Return the [x, y] coordinate for the center point of the cell that contains the specified text.  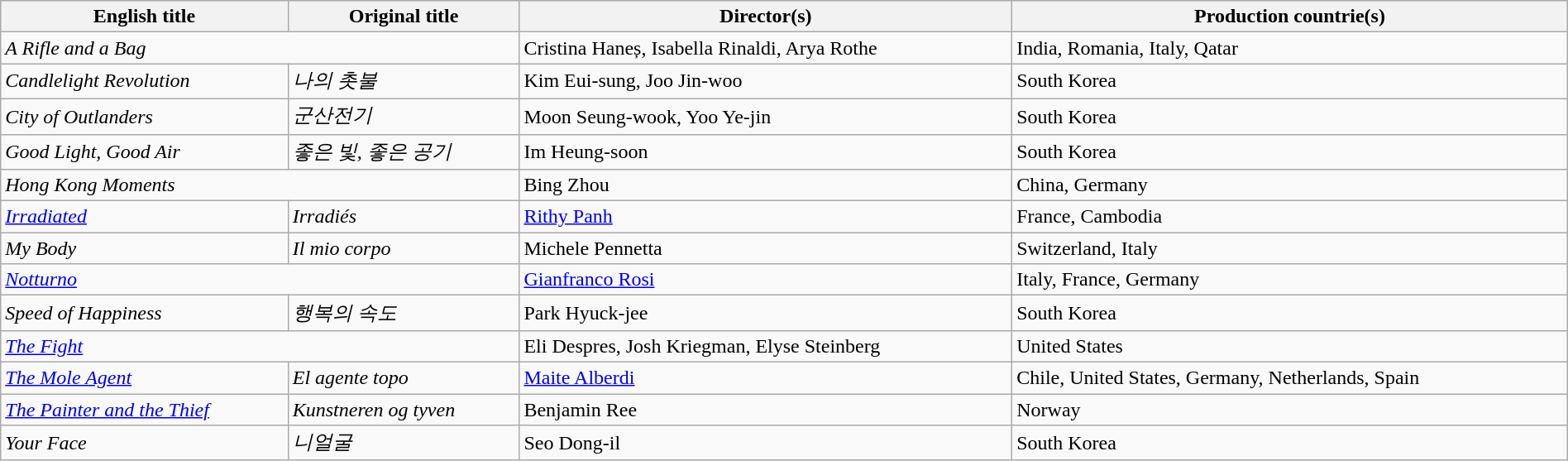
군산전기 [404, 116]
Irradiés [404, 217]
Maite Alberdi [766, 377]
니얼굴 [404, 444]
Eli Despres, Josh Kriegman, Elyse Steinberg [766, 346]
Production countrie(s) [1290, 17]
City of Outlanders [144, 116]
Good Light, Good Air [144, 152]
Park Hyuck-jee [766, 313]
Kunstneren og tyven [404, 410]
Seo Dong-il [766, 444]
행복의 속도 [404, 313]
Moon Seung-wook, Yoo Ye-jin [766, 116]
Notturno [260, 280]
Im Heung-soon [766, 152]
Chile, United States, Germany, Netherlands, Spain [1290, 377]
Candlelight Revolution [144, 81]
English title [144, 17]
China, Germany [1290, 185]
My Body [144, 248]
나의 촛불 [404, 81]
Kim Eui-sung, Joo Jin-woo [766, 81]
United States [1290, 346]
Your Face [144, 444]
Michele Pennetta [766, 248]
Director(s) [766, 17]
Original title [404, 17]
Cristina Haneș, Isabella Rinaldi, Arya Rothe [766, 48]
El agente topo [404, 377]
Rithy Panh [766, 217]
Benjamin Ree [766, 410]
Norway [1290, 410]
Bing Zhou [766, 185]
France, Cambodia [1290, 217]
A Rifle and a Bag [260, 48]
Italy, France, Germany [1290, 280]
Hong Kong Moments [260, 185]
India, Romania, Italy, Qatar [1290, 48]
Irradiated [144, 217]
Speed of Happiness [144, 313]
The Fight [260, 346]
Il mio corpo [404, 248]
좋은 빛, 좋은 공기 [404, 152]
Switzerland, Italy [1290, 248]
The Mole Agent [144, 377]
The Painter and the Thief [144, 410]
Gianfranco Rosi [766, 280]
